Pinpoint the cell where the given text exists, returning its [x, y] midpoint coordinate. 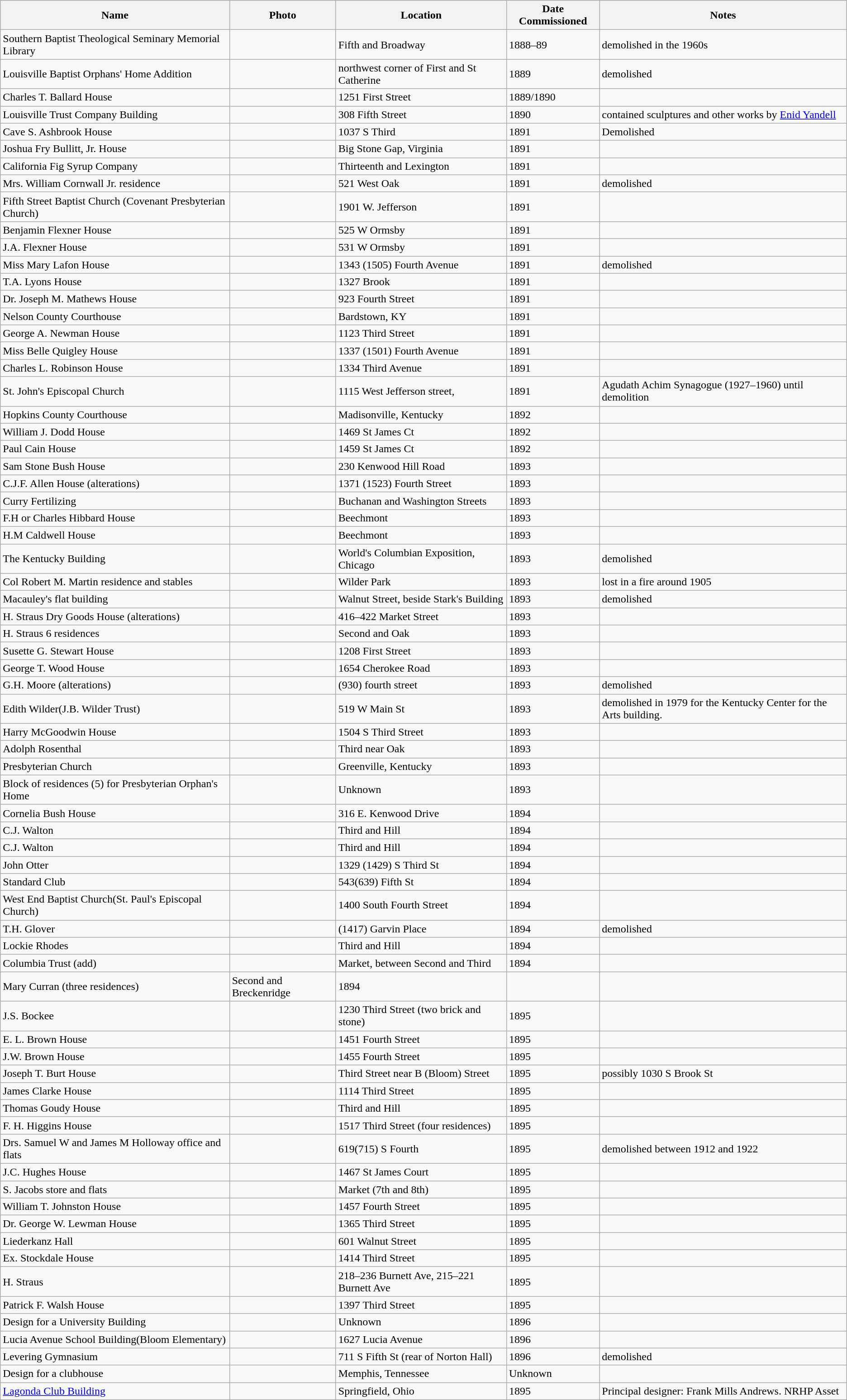
Charles T. Ballard House [115, 97]
316 E. Kenwood Drive [421, 813]
J.C. Hughes House [115, 1172]
1888–89 [553, 44]
Block of residences (5) for Presbyterian Orphan's Home [115, 789]
1365 Third Street [421, 1224]
contained sculptures and other works by Enid Yandell [723, 115]
William J. Dodd House [115, 432]
Big Stone Gap, Virginia [421, 149]
Memphis, Tennessee [421, 1374]
Lockie Rhodes [115, 946]
Harry McGoodwin House [115, 732]
Drs. Samuel W and James M Holloway office and flats [115, 1149]
Buchanan and Washington Streets [421, 501]
Dr. George W. Lewman House [115, 1224]
Miss Belle Quigley House [115, 351]
Third near Oak [421, 749]
Location [421, 15]
T.H. Glover [115, 929]
Market, between Second and Third [421, 963]
Walnut Street, beside Stark's Building [421, 599]
Southern Baptist Theological Seminary Memorial Library [115, 44]
California Fig Syrup Company [115, 166]
H. Straus Dry Goods House (alterations) [115, 616]
1114 Third Street [421, 1091]
Bardstown, KY [421, 316]
George T. Wood House [115, 668]
1457 Fourth Street [421, 1207]
Adolph Rosenthal [115, 749]
J.A. Flexner House [115, 247]
lost in a fire around 1905 [723, 582]
William T. Johnston House [115, 1207]
St. John's Episcopal Church [115, 391]
Mary Curran (three residences) [115, 987]
230 Kenwood Hill Road [421, 466]
1123 Third Street [421, 334]
Second and Breckenridge [282, 987]
1343 (1505) Fourth Avenue [421, 265]
Photo [282, 15]
Fifth Street Baptist Church (Covenant Presbyterian Church) [115, 206]
Liederkanz Hall [115, 1241]
Fifth and Broadway [421, 44]
Ex. Stockdale House [115, 1258]
1334 Third Avenue [421, 368]
Second and Oak [421, 634]
Nelson County Courthouse [115, 316]
F. H. Higgins House [115, 1125]
Principal designer: Frank Mills Andrews. NRHP Asset [723, 1391]
1901 W. Jefferson [421, 206]
1327 Brook [421, 282]
demolished between 1912 and 1922 [723, 1149]
Charles L. Robinson House [115, 368]
Greenville, Kentucky [421, 766]
T.A. Lyons House [115, 282]
H. Straus [115, 1282]
543(639) Fifth St [421, 882]
Levering Gymnasium [115, 1357]
Design for a University Building [115, 1322]
World's Columbian Exposition, Chicago [421, 559]
(930) fourth street [421, 685]
218–236 Burnett Ave, 215–221 Burnett Ave [421, 1282]
Springfield, Ohio [421, 1391]
Paul Cain House [115, 449]
George A. Newman House [115, 334]
1455 Fourth Street [421, 1056]
1469 St James Ct [421, 432]
Market (7th and 8th) [421, 1189]
Madisonville, Kentucky [421, 415]
619(715) S Fourth [421, 1149]
Lucia Avenue School Building(Bloom Elementary) [115, 1339]
Col Robert M. Martin residence and stables [115, 582]
James Clarke House [115, 1091]
J.S. Bockee [115, 1016]
1208 First Street [421, 651]
416–422 Market Street [421, 616]
demolished in 1979 for the Kentucky Center for the Arts building. [723, 709]
Miss Mary Lafon House [115, 265]
Mrs. William Cornwall Jr. residence [115, 183]
Dr. Joseph M. Mathews House [115, 299]
Joshua Fry Bullitt, Jr. House [115, 149]
1397 Third Street [421, 1305]
Louisville Baptist Orphans' Home Addition [115, 74]
Thirteenth and Lexington [421, 166]
1654 Cherokee Road [421, 668]
1517 Third Street (four residences) [421, 1125]
Standard Club [115, 882]
demolished in the 1960s [723, 44]
1329 (1429) S Third St [421, 865]
1451 Fourth Street [421, 1039]
1889/1890 [553, 97]
The Kentucky Building [115, 559]
1400 South Fourth Street [421, 905]
1627 Lucia Avenue [421, 1339]
Lagonda Club Building [115, 1391]
Benjamin Flexner House [115, 230]
Cave S. Ashbrook House [115, 132]
(1417) Garvin Place [421, 929]
J.W. Brown House [115, 1056]
Demolished [723, 132]
1467 St James Court [421, 1172]
519 W Main St [421, 709]
Cornelia Bush House [115, 813]
Presbyterian Church [115, 766]
Louisville Trust Company Building [115, 115]
1889 [553, 74]
525 W Ormsby [421, 230]
1337 (1501) Fourth Avenue [421, 351]
Susette G. Stewart House [115, 651]
Design for a clubhouse [115, 1374]
Macauley's flat building [115, 599]
1251 First Street [421, 97]
E. L. Brown House [115, 1039]
1459 St James Ct [421, 449]
possibly 1030 S Brook St [723, 1074]
Third Street near B (Bloom) Street [421, 1074]
northwest corner of First and St Catherine [421, 74]
H.M Caldwell House [115, 535]
Thomas Goudy House [115, 1108]
1890 [553, 115]
West End Baptist Church(St. Paul's Episcopal Church) [115, 905]
Hopkins County Courthouse [115, 415]
923 Fourth Street [421, 299]
Notes [723, 15]
Patrick F. Walsh House [115, 1305]
Sam Stone Bush House [115, 466]
Wilder Park [421, 582]
Columbia Trust (add) [115, 963]
S. Jacobs store and flats [115, 1189]
Edith Wilder(J.B. Wilder Trust) [115, 709]
Joseph T. Burt House [115, 1074]
1037 S Third [421, 132]
F.H or Charles Hibbard House [115, 518]
C.J.F. Allen House (alterations) [115, 483]
1371 (1523) Fourth Street [421, 483]
711 S Fifth St (rear of Norton Hall) [421, 1357]
Name [115, 15]
Agudath Achim Synagogue (1927–1960) until demolition [723, 391]
Curry Fertilizing [115, 501]
John Otter [115, 865]
601 Walnut Street [421, 1241]
H. Straus 6 residences [115, 634]
531 W Ormsby [421, 247]
1115 West Jefferson street, [421, 391]
308 Fifth Street [421, 115]
1230 Third Street (two brick and stone) [421, 1016]
1504 S Third Street [421, 732]
521 West Oak [421, 183]
G.H. Moore (alterations) [115, 685]
Date Commissioned [553, 15]
1414 Third Street [421, 1258]
